Extract the [x, y] coordinate from the center of the cell holding the provided text.  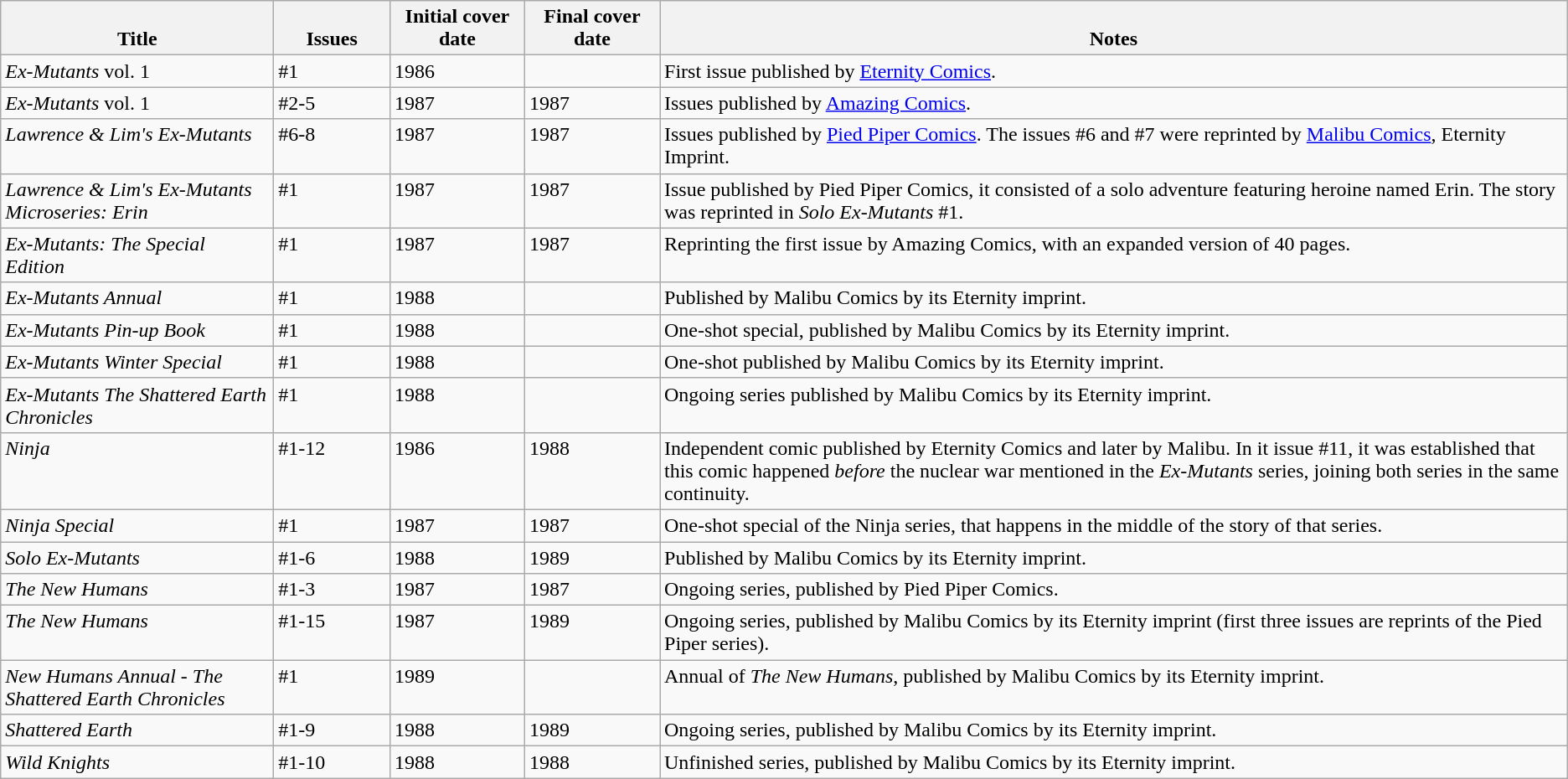
Wild Knights [137, 762]
#1-9 [332, 730]
#1-6 [332, 557]
Ex-Mutants Annual [137, 298]
First issue published by Eternity Comics. [1114, 71]
Issues published by Pied Piper Comics. The issues #6 and #7 were reprinted by Malibu Comics, Eternity Imprint. [1114, 146]
One-shot special, published by Malibu Comics by its Eternity imprint. [1114, 330]
Ongoing series, published by Pied Piper Comics. [1114, 590]
#1-12 [332, 471]
Annual of The New Humans, published by Malibu Comics by its Eternity imprint. [1114, 687]
Issues [332, 28]
Ninja Special [137, 525]
Notes [1114, 28]
Initial cover date [457, 28]
New Humans Annual - The Shattered Earth Chronicles [137, 687]
One-shot published by Malibu Comics by its Eternity imprint. [1114, 362]
Ongoing series published by Malibu Comics by its Eternity imprint. [1114, 405]
Lawrence & Lim's Ex-Mutants [137, 146]
One-shot special of the Ninja series, that happens in the middle of the story of that series. [1114, 525]
Reprinting the first issue by Amazing Comics, with an expanded version of 40 pages. [1114, 255]
Title [137, 28]
Shattered Earth [137, 730]
Solo Ex-Mutants [137, 557]
#1-15 [332, 633]
Final cover date [591, 28]
#2-5 [332, 103]
Issue published by Pied Piper Comics, it consisted of a solo adventure featuring heroine named Erin. The story was reprinted in Solo Ex-Mutants #1. [1114, 201]
Ninja [137, 471]
Lawrence & Lim's Ex-Mutants Microseries: Erin [137, 201]
Ex-Mutants The Shattered Earth Chronicles [137, 405]
Issues published by Amazing Comics. [1114, 103]
#1-3 [332, 590]
Ex-Mutants Winter Special [137, 362]
#1-10 [332, 762]
Ongoing series, published by Malibu Comics by its Eternity imprint. [1114, 730]
Ex-Mutants: The Special Edition [137, 255]
#6-8 [332, 146]
Ongoing series, published by Malibu Comics by its Eternity imprint (first three issues are reprints of the Pied Piper series). [1114, 633]
Unfinished series, published by Malibu Comics by its Eternity imprint. [1114, 762]
Ex-Mutants Pin-up Book [137, 330]
